Locate the cell with the specified text and output its (X, Y) center coordinate. 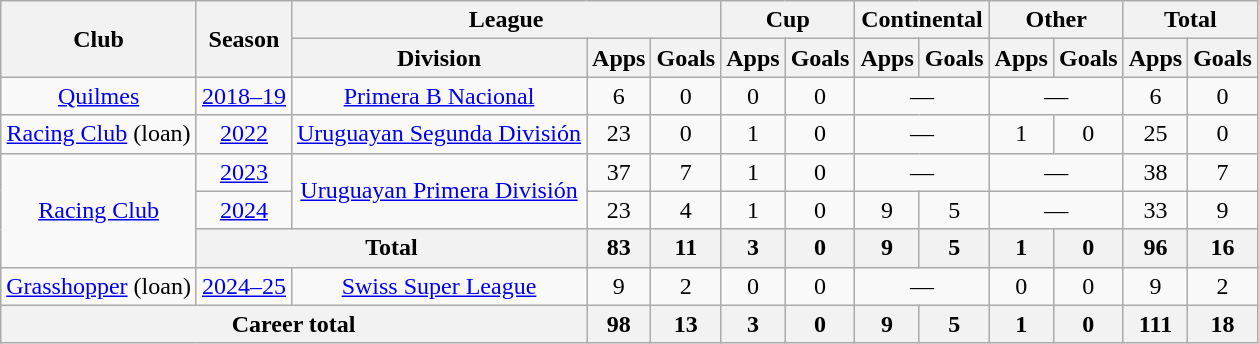
Swiss Super League (438, 286)
Primera B Nacional (438, 96)
Uruguayan Segunda División (438, 134)
83 (619, 248)
25 (1155, 134)
18 (1223, 324)
Grasshopper (loan) (99, 286)
Cup (788, 20)
Uruguayan Primera División (438, 191)
League (506, 20)
Quilmes (99, 96)
111 (1155, 324)
Club (99, 39)
11 (686, 248)
4 (686, 210)
37 (619, 172)
Continental (922, 20)
Other (1056, 20)
33 (1155, 210)
2022 (244, 134)
Career total (294, 324)
13 (686, 324)
Division (438, 58)
Season (244, 39)
2024–25 (244, 286)
16 (1223, 248)
2023 (244, 172)
Racing Club (99, 210)
Racing Club (loan) (99, 134)
98 (619, 324)
38 (1155, 172)
2024 (244, 210)
96 (1155, 248)
2018–19 (244, 96)
